Search for the cell housing the specified text and yield its (X, Y) center coordinate. 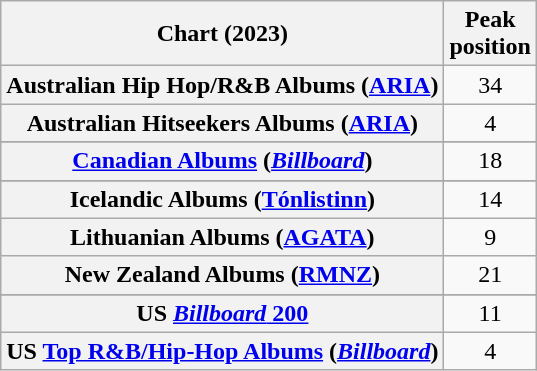
9 (490, 237)
14 (490, 199)
Australian Hitseekers Albums (ARIA) (222, 123)
18 (490, 161)
Lithuanian Albums (AGATA) (222, 237)
Canadian Albums (Billboard) (222, 161)
Icelandic Albums (Tónlistinn) (222, 199)
Peakposition (490, 34)
21 (490, 275)
11 (490, 313)
US Billboard 200 (222, 313)
New Zealand Albums (RMNZ) (222, 275)
34 (490, 85)
Chart (2023) (222, 34)
Australian Hip Hop/R&B Albums (ARIA) (222, 85)
US Top R&B/Hip-Hop Albums (Billboard) (222, 351)
